For the text-containing cell, return its midpoint in (x, y) coordinate format. 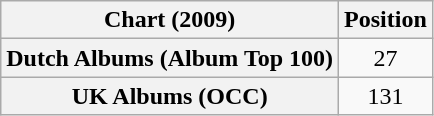
131 (386, 96)
Chart (2009) (170, 20)
UK Albums (OCC) (170, 96)
Position (386, 20)
27 (386, 58)
Dutch Albums (Album Top 100) (170, 58)
